Output the [X, Y] coordinate of the center of the cell containing the given text.  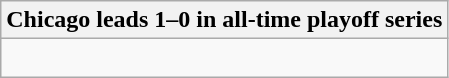
Chicago leads 1–0 in all-time playoff series [224, 20]
